Return the [x, y] coordinate for the center point of the cell that contains the specified text.  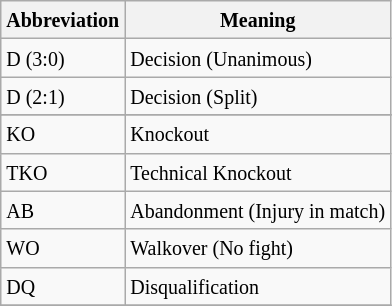
AB [63, 210]
Walkover (No fight) [258, 248]
Decision (Split) [258, 96]
Knockout [258, 134]
Meaning [258, 20]
Abandonment (Injury in match) [258, 210]
DQ [63, 286]
TKO [63, 172]
WO [63, 248]
Decision (Unanimous) [258, 58]
Abbreviation [63, 20]
Disqualification [258, 286]
KO [63, 134]
D (2:1) [63, 96]
D (3:0) [63, 58]
Technical Knockout [258, 172]
